Capture the cell that displays the provided text and extract its [x, y] central coordinate. 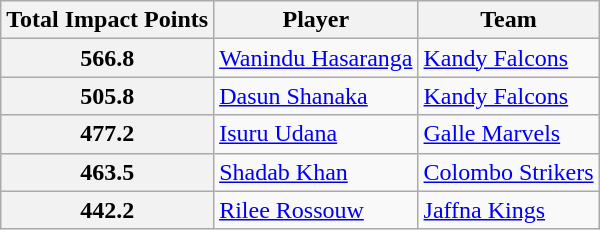
Galle Marvels [508, 134]
463.5 [108, 172]
Team [508, 20]
Player [316, 20]
Total Impact Points [108, 20]
477.2 [108, 134]
505.8 [108, 96]
Wanindu Hasaranga [316, 58]
Shadab Khan [316, 172]
Colombo Strikers [508, 172]
Dasun Shanaka [316, 96]
Rilee Rossouw [316, 210]
Jaffna Kings [508, 210]
442.2 [108, 210]
Isuru Udana [316, 134]
566.8 [108, 58]
